From the cell containing the given text, extract its center point as [X, Y] coordinate. 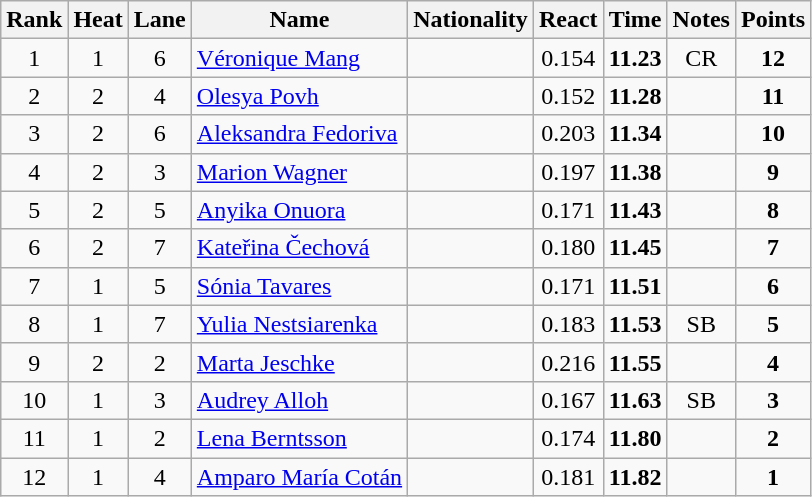
0.183 [568, 324]
0.167 [568, 400]
0.174 [568, 438]
Heat [98, 20]
Rank [34, 20]
11.51 [635, 286]
11.55 [635, 362]
Marta Jeschke [299, 362]
0.181 [568, 477]
Lena Berntsson [299, 438]
Yulia Nestsiarenka [299, 324]
11.63 [635, 400]
11.82 [635, 477]
11.23 [635, 58]
Time [635, 20]
11.28 [635, 96]
Audrey Alloh [299, 400]
Aleksandra Fedoriva [299, 134]
11.53 [635, 324]
0.197 [568, 172]
0.154 [568, 58]
Notes [701, 20]
11.43 [635, 210]
CR [701, 58]
Points [772, 20]
Anyika Onuora [299, 210]
11.45 [635, 248]
Lane [160, 20]
Nationality [471, 20]
Name [299, 20]
11.80 [635, 438]
Olesya Povh [299, 96]
11.34 [635, 134]
Marion Wagner [299, 172]
0.216 [568, 362]
React [568, 20]
0.152 [568, 96]
0.180 [568, 248]
0.203 [568, 134]
Kateřina Čechová [299, 248]
Sónia Tavares [299, 286]
Amparo María Cotán [299, 477]
Véronique Mang [299, 58]
11.38 [635, 172]
